Return [x, y] of the center of cell containing provided text 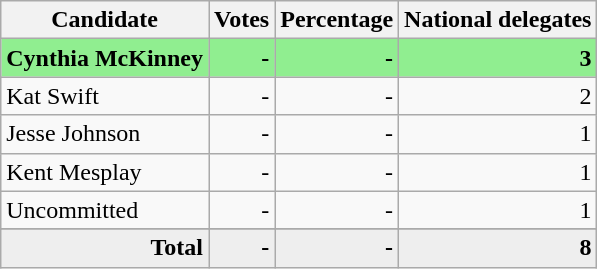
Total [105, 248]
Candidate [105, 20]
Kat Swift [105, 96]
Cynthia McKinney [105, 58]
National delegates [498, 20]
Percentage [337, 20]
2 [498, 96]
Votes [241, 20]
Uncommitted [105, 210]
3 [498, 58]
Kent Mesplay [105, 172]
8 [498, 248]
Jesse Johnson [105, 134]
